Provide the (X, Y) coordinate of the cell's center where the given text is located.  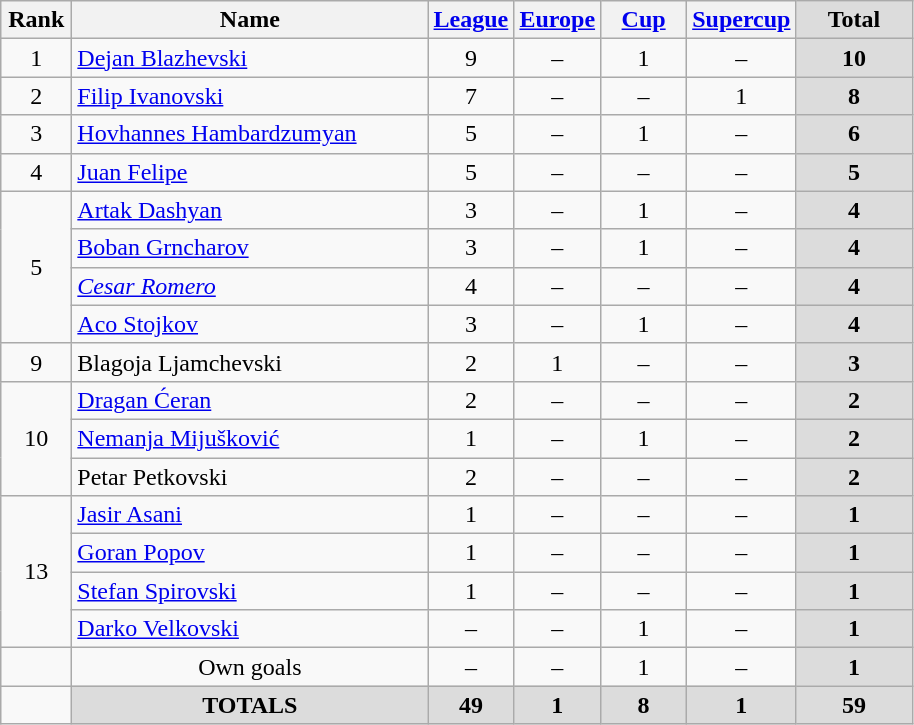
Petar Petkovski (250, 477)
6 (854, 134)
Hovhannes Hambardzumyan (250, 134)
Own goals (250, 667)
59 (854, 705)
Blagoja Ljamchevski (250, 362)
Nemanja Mijušković (250, 438)
Cesar Romero (250, 286)
Juan Felipe (250, 172)
Cup (644, 20)
Aco Stojkov (250, 324)
Artak Dashyan (250, 210)
Supercup (742, 20)
49 (471, 705)
Europe (558, 20)
7 (471, 96)
Rank (36, 20)
13 (36, 572)
Jasir Asani (250, 515)
Dejan Blazhevski (250, 58)
TOTALS (250, 705)
Goran Popov (250, 553)
Filip Ivanovski (250, 96)
Name (250, 20)
Boban Grncharov (250, 248)
Stefan Spirovski (250, 591)
Dragan Ćeran (250, 400)
Darko Velkovski (250, 629)
League (471, 20)
Total (854, 20)
